From the cell containing the given text, extract its center point as (X, Y) coordinate. 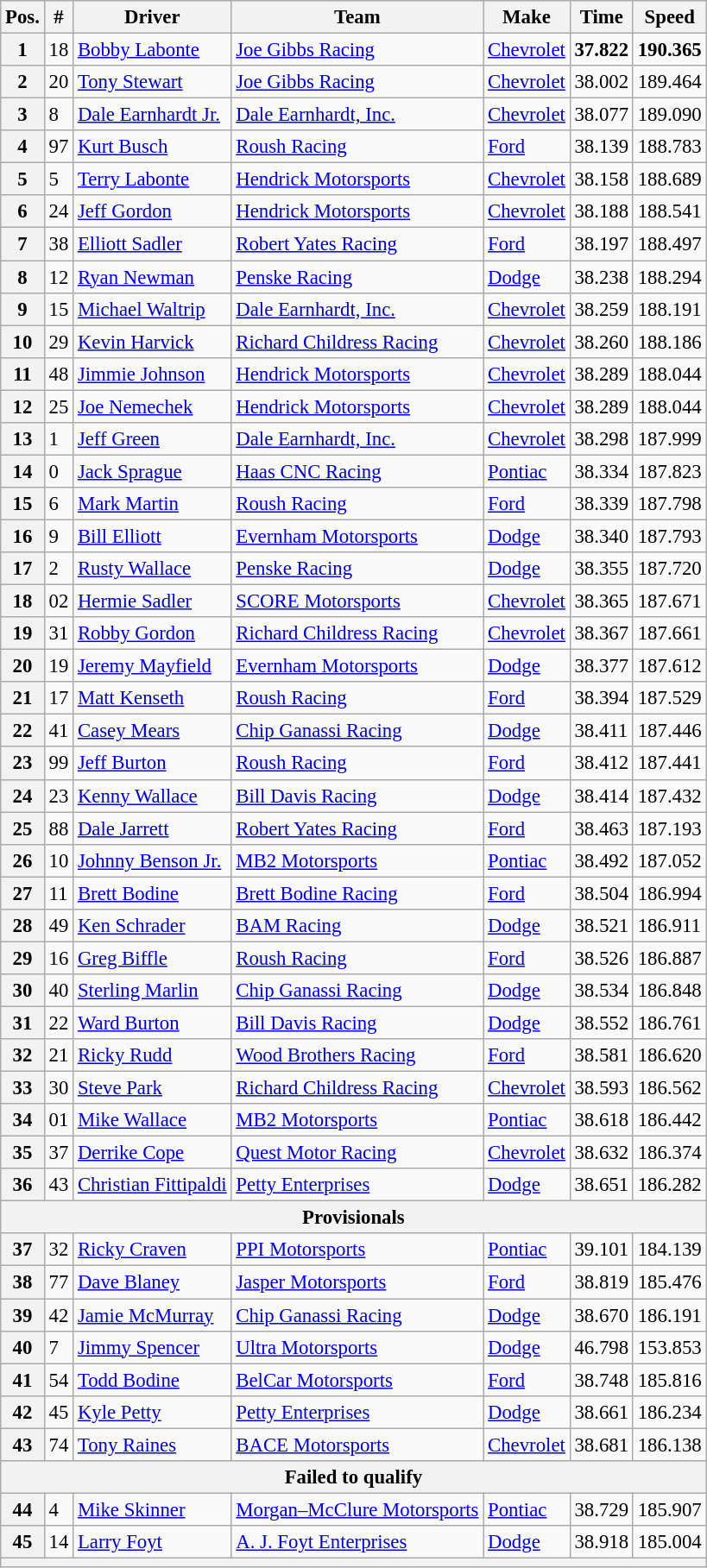
3 (22, 115)
190.365 (670, 50)
186.911 (670, 926)
Driver (152, 17)
Tony Stewart (152, 82)
38.412 (601, 764)
Team (357, 17)
28 (22, 926)
Rusty Wallace (152, 569)
Tony Raines (152, 1445)
PPI Motorsports (357, 1250)
Ken Schrader (152, 926)
38.411 (601, 731)
38.259 (601, 309)
Failed to qualify (354, 1477)
38.414 (601, 796)
49 (59, 926)
38.238 (601, 277)
Brett Bodine Racing (357, 893)
187.798 (670, 504)
Greg Biffle (152, 958)
38.521 (601, 926)
38.365 (601, 601)
Time (601, 17)
Provisionals (354, 1218)
Morgan–McClure Motorsports (357, 1509)
Mark Martin (152, 504)
Todd Bodine (152, 1380)
38.492 (601, 860)
Mike Skinner (152, 1509)
Jimmie Johnson (152, 374)
187.612 (670, 666)
Ward Burton (152, 1023)
13 (22, 439)
187.999 (670, 439)
186.994 (670, 893)
Sterling Marlin (152, 991)
38.139 (601, 147)
Kenny Wallace (152, 796)
38.552 (601, 1023)
36 (22, 1185)
38.632 (601, 1153)
187.661 (670, 633)
BACE Motorsports (357, 1445)
BAM Racing (357, 926)
01 (59, 1120)
186.138 (670, 1445)
187.823 (670, 471)
Ryan Newman (152, 277)
38.355 (601, 569)
187.446 (670, 731)
77 (59, 1282)
88 (59, 828)
188.783 (670, 147)
46.798 (601, 1347)
187.052 (670, 860)
Jeff Green (152, 439)
Make (527, 17)
38.298 (601, 439)
187.529 (670, 698)
38.618 (601, 1120)
Quest Motor Racing (357, 1153)
Wood Brothers Racing (357, 1055)
# (59, 17)
Matt Kenseth (152, 698)
38.394 (601, 698)
27 (22, 893)
186.374 (670, 1153)
38.526 (601, 958)
97 (59, 147)
186.562 (670, 1088)
38.504 (601, 893)
44 (22, 1509)
39.101 (601, 1250)
Jimmy Spencer (152, 1347)
38.748 (601, 1380)
38.002 (601, 82)
Joe Nemechek (152, 406)
37.822 (601, 50)
38.197 (601, 244)
Jeff Burton (152, 764)
38.729 (601, 1509)
38.918 (601, 1542)
38.260 (601, 342)
33 (22, 1088)
38.661 (601, 1412)
188.294 (670, 277)
Johnny Benson Jr. (152, 860)
48 (59, 374)
185.004 (670, 1542)
38.670 (601, 1315)
Steve Park (152, 1088)
Larry Foyt (152, 1542)
Robby Gordon (152, 633)
186.761 (670, 1023)
Derrike Cope (152, 1153)
186.191 (670, 1315)
34 (22, 1120)
38.534 (601, 991)
Hermie Sadler (152, 601)
153.853 (670, 1347)
Pos. (22, 17)
35 (22, 1153)
186.848 (670, 991)
Kurt Busch (152, 147)
185.476 (670, 1282)
02 (59, 601)
BelCar Motorsports (357, 1380)
188.497 (670, 244)
186.234 (670, 1412)
38.377 (601, 666)
Haas CNC Racing (357, 471)
Bill Elliott (152, 536)
188.689 (670, 179)
Kyle Petty (152, 1412)
188.541 (670, 211)
38.077 (601, 115)
38.340 (601, 536)
26 (22, 860)
187.193 (670, 828)
39 (22, 1315)
186.442 (670, 1120)
185.907 (670, 1509)
187.432 (670, 796)
54 (59, 1380)
186.282 (670, 1185)
Dale Jarrett (152, 828)
Dave Blaney (152, 1282)
Ultra Motorsports (357, 1347)
38.593 (601, 1088)
Speed (670, 17)
38.334 (601, 471)
Christian Fittipaldi (152, 1185)
189.464 (670, 82)
38.581 (601, 1055)
185.816 (670, 1380)
38.651 (601, 1185)
Brett Bodine (152, 893)
Terry Labonte (152, 179)
Dale Earnhardt Jr. (152, 115)
Jeff Gordon (152, 211)
Ricky Rudd (152, 1055)
189.090 (670, 115)
187.441 (670, 764)
38.463 (601, 828)
Bobby Labonte (152, 50)
38.367 (601, 633)
188.191 (670, 309)
74 (59, 1445)
Ricky Craven (152, 1250)
187.671 (670, 601)
38.158 (601, 179)
0 (59, 471)
Casey Mears (152, 731)
SCORE Motorsports (357, 601)
187.720 (670, 569)
184.139 (670, 1250)
38.188 (601, 211)
Jamie McMurray (152, 1315)
186.620 (670, 1055)
A. J. Foyt Enterprises (357, 1542)
186.887 (670, 958)
Jack Sprague (152, 471)
Mike Wallace (152, 1120)
Jeremy Mayfield (152, 666)
Elliott Sadler (152, 244)
188.186 (670, 342)
Michael Waltrip (152, 309)
38.339 (601, 504)
99 (59, 764)
38.681 (601, 1445)
Kevin Harvick (152, 342)
38.819 (601, 1282)
187.793 (670, 536)
Jasper Motorsports (357, 1282)
